Pinpoint the cell where the given text exists, returning its [X, Y] midpoint coordinate. 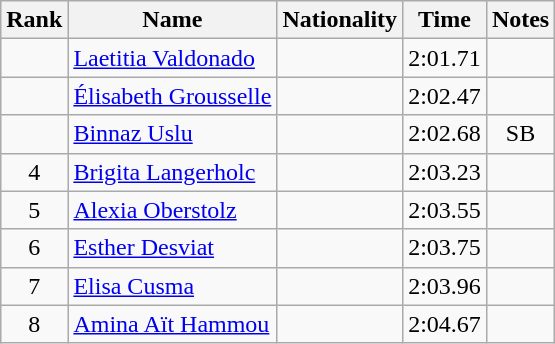
Alexia Oberstolz [172, 210]
Binnaz Uslu [172, 134]
SB [520, 134]
2:02.68 [445, 134]
Laetitia Valdonado [172, 58]
2:01.71 [445, 58]
8 [34, 324]
Brigita Langerholc [172, 172]
6 [34, 248]
2:03.75 [445, 248]
4 [34, 172]
Élisabeth Grousselle [172, 96]
Rank [34, 20]
Nationality [340, 20]
Esther Desviat [172, 248]
2:03.23 [445, 172]
2:04.67 [445, 324]
Elisa Cusma [172, 286]
Name [172, 20]
5 [34, 210]
2:03.55 [445, 210]
2:03.96 [445, 286]
Time [445, 20]
2:02.47 [445, 96]
7 [34, 286]
Amina Aït Hammou [172, 324]
Notes [520, 20]
